Identify which cell holds the provided text, then report its [x, y] central coordinate. 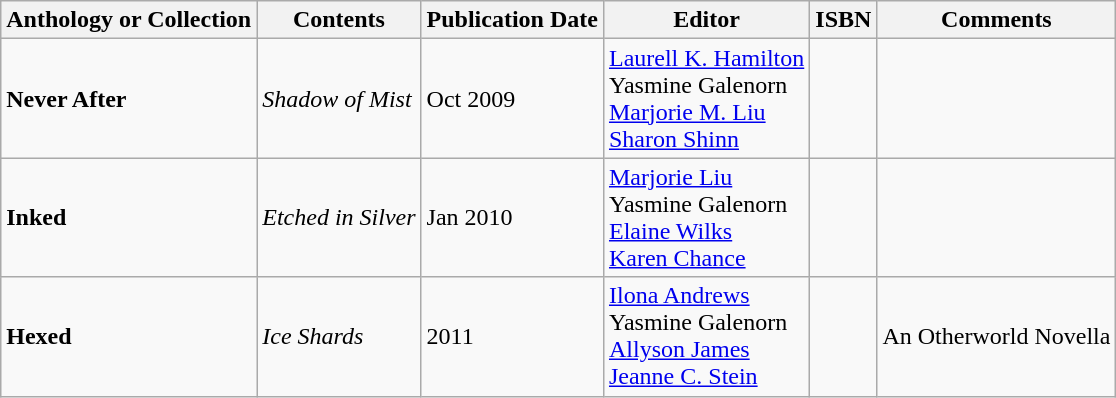
Contents [339, 20]
Etched in Silver [339, 218]
Anthology or Collection [129, 20]
Never After [129, 98]
Laurell K. HamiltonYasmine GalenornMarjorie M. LiuSharon Shinn [706, 98]
Comments [996, 20]
2011 [512, 336]
Inked [129, 218]
Oct 2009 [512, 98]
An Otherworld Novella [996, 336]
ISBN [844, 20]
Shadow of Mist [339, 98]
Editor [706, 20]
Ilona AndrewsYasmine GalenornAllyson JamesJeanne C. Stein [706, 336]
Jan 2010 [512, 218]
Hexed [129, 336]
Marjorie LiuYasmine GalenornElaine WilksKaren Chance [706, 218]
Ice Shards [339, 336]
Publication Date [512, 20]
